Detect which cell encompasses the target text, then output its [X, Y] center coordinate. 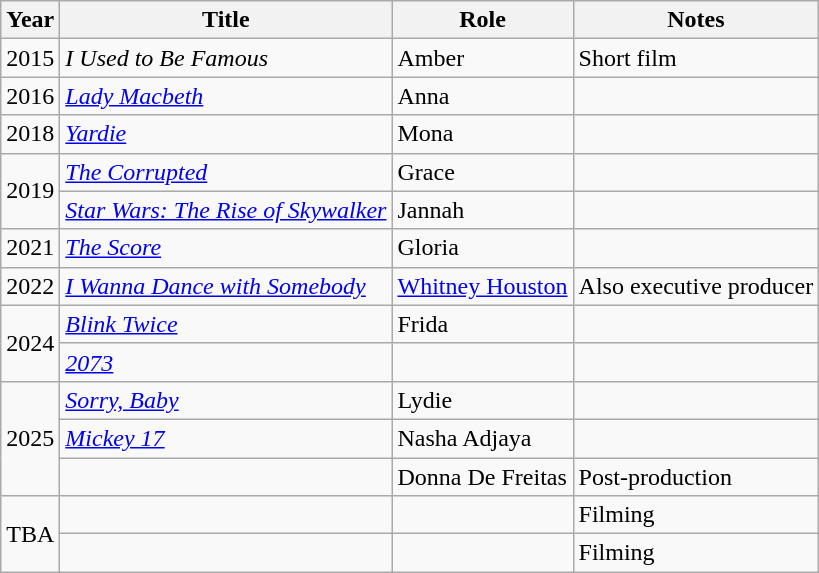
2073 [226, 362]
Frida [482, 324]
TBA [30, 534]
2016 [30, 96]
Gloria [482, 248]
I Wanna Dance with Somebody [226, 286]
Nasha Adjaya [482, 438]
Grace [482, 172]
Sorry, Baby [226, 400]
2025 [30, 438]
Year [30, 20]
The Corrupted [226, 172]
2015 [30, 58]
Whitney Houston [482, 286]
Mickey 17 [226, 438]
Star Wars: The Rise of Skywalker [226, 210]
Yardie [226, 134]
The Score [226, 248]
Jannah [482, 210]
Short film [696, 58]
Lydie [482, 400]
Also executive producer [696, 286]
2022 [30, 286]
Post-production [696, 477]
Donna De Freitas [482, 477]
Lady Macbeth [226, 96]
2018 [30, 134]
Notes [696, 20]
Title [226, 20]
2024 [30, 343]
Mona [482, 134]
Amber [482, 58]
2019 [30, 191]
2021 [30, 248]
Role [482, 20]
Blink Twice [226, 324]
Anna [482, 96]
I Used to Be Famous [226, 58]
